Locate the cell with the specified text and output its (X, Y) center coordinate. 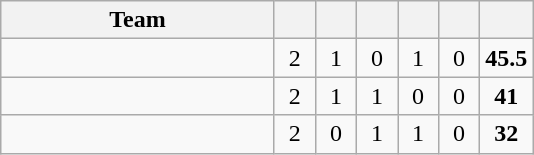
41 (506, 96)
32 (506, 134)
45.5 (506, 58)
Team (138, 20)
